Pinpoint the cell where the given text exists, returning its [x, y] midpoint coordinate. 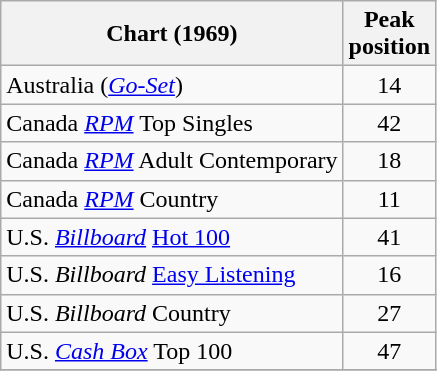
11 [389, 199]
Australia (Go-Set) [172, 85]
41 [389, 237]
U.S. Cash Box Top 100 [172, 351]
Canada RPM Country [172, 199]
Chart (1969) [172, 34]
16 [389, 275]
Peakposition [389, 34]
U.S. Billboard Easy Listening [172, 275]
U.S. Billboard Country [172, 313]
27 [389, 313]
42 [389, 123]
U.S. Billboard Hot 100 [172, 237]
Canada RPM Top Singles [172, 123]
14 [389, 85]
18 [389, 161]
Canada RPM Adult Contemporary [172, 161]
47 [389, 351]
